Extract the [x, y] coordinate from the center of the cell holding the provided text.  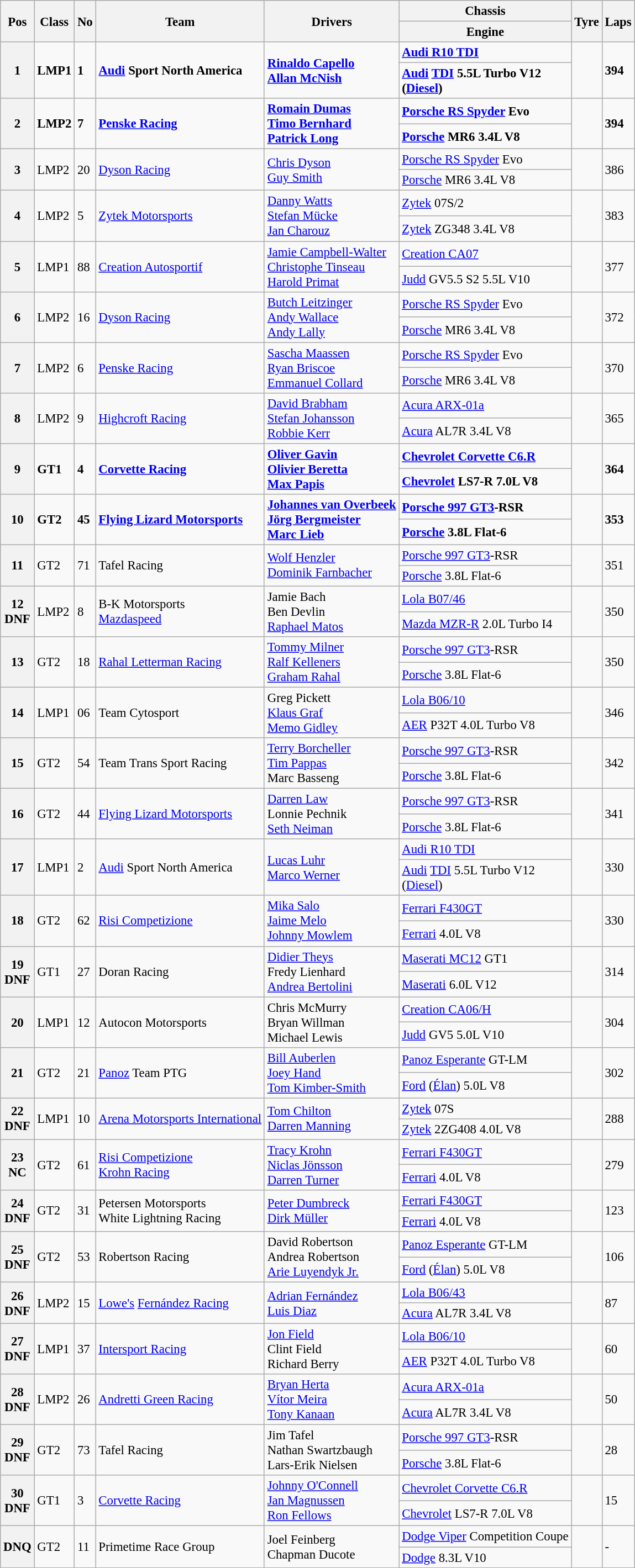
Doran Racing [180, 972]
Jamie Campbell-Walter Christophe Tinseau Harold Primat [332, 267]
Jamie Bach Ben Devlin Raphael Matos [332, 611]
288 [618, 1119]
Zytek 07S [485, 1108]
Oliver Gavin Olivier Beretta Max Papis [332, 469]
Bryan Herta Vítor Meira Tony Kanaan [332, 1400]
Zytek 2ZG408 4.0L V8 [485, 1129]
Chris McMurry Bryan Willman Michael Lewis [332, 1022]
29DNF [18, 1450]
28DNF [18, 1400]
302 [618, 1073]
Maserati MC12 GT1 [485, 959]
106 [618, 1257]
Petersen Motorsports White Lightning Racing [180, 1211]
Risi Competizione Krohn Racing [180, 1165]
370 [618, 368]
Primetime Race Group [180, 1546]
Judd GV5.5 S2 5.5L V10 [485, 279]
Pos [18, 21]
Class [54, 21]
28 [618, 1450]
383 [618, 216]
Zytek 07S/2 [485, 203]
Terry Borcheller Tim Pappas Marc Basseng [332, 763]
Darren Law Lonnie Pechnik Seth Neiman [332, 814]
22DNF [18, 1119]
364 [618, 469]
12DNF [18, 611]
Jim Tafel Nathan Swartzbaugh Lars-Erik Nielsen [332, 1450]
- [618, 1546]
Rahal Letterman Racing [180, 662]
Andretti Green Racing [180, 1400]
Robertson Racing [180, 1257]
346 [618, 713]
Johnny O'Connell Jan Magnussen Ron Fellows [332, 1501]
Zytek ZG348 3.4L V8 [485, 229]
62 [85, 921]
87 [618, 1303]
12 [85, 1022]
Adrian Fernández Luis Diaz [332, 1303]
Rinaldo Capello Allan McNish [332, 70]
B-K Motorsports Mazdaspeed [180, 611]
Jon Field Clint Field Richard Berry [332, 1349]
06 [85, 713]
Mika Salo Jaime Melo Johnny Mowlem [332, 921]
No [85, 21]
Bill Auberlen Joey Hand Tom Kimber-Smith [332, 1073]
Creation Autosportif [180, 267]
37 [85, 1349]
Maserati 6.0L V12 [485, 984]
Butch Leitzinger Andy Wallace Andy Lally [332, 317]
Greg Pickett Klaus Graf Memo Gidley [332, 713]
372 [618, 317]
Arena Motorsports International [180, 1119]
123 [618, 1211]
DNQ [18, 1546]
60 [618, 1349]
Autocon Motorsports [180, 1022]
Team Cytosport [180, 713]
24DNF [18, 1211]
Tracy Krohn Niclas Jönsson Darren Turner [332, 1165]
Romain Dumas Timo Bernhard Patrick Long [332, 124]
Dodge 8.3L V10 [485, 1558]
279 [618, 1165]
Chassis [485, 11]
Team Trans Sport Racing [180, 763]
53 [85, 1257]
Sascha Maassen Ryan Briscoe Emmanuel Collard [332, 368]
14 [18, 713]
Drivers [332, 21]
71 [85, 566]
31 [85, 1211]
Tom Chilton Darren Manning [332, 1119]
50 [618, 1400]
Creation CA07 [485, 254]
Judd GV5 5.0L V10 [485, 1035]
Chris Dyson Guy Smith [332, 170]
Panoz Team PTG [180, 1073]
Risi Competizione [180, 921]
304 [618, 1022]
Lola B06/43 [485, 1293]
Mazda MZR-R 2.0L Turbo I4 [485, 624]
45 [85, 520]
Lucas Luhr Marco Werner [332, 867]
Team [180, 21]
27DNF [18, 1349]
30DNF [18, 1501]
Laps [618, 21]
Zytek Motorsports [180, 216]
Dodge Viper Competition Coupe [485, 1537]
David Brabham Stefan Johansson Robbie Kerr [332, 418]
26DNF [18, 1303]
386 [618, 170]
377 [618, 267]
73 [85, 1450]
25DNF [18, 1257]
Joel Feinberg Chapman Ducote [332, 1546]
23NC [18, 1165]
Engine [485, 32]
44 [85, 814]
David Robertson Andrea Robertson Arie Luyendyk Jr. [332, 1257]
Didier Theys Fredy Lienhard Andrea Bertolini [332, 972]
353 [618, 520]
Intersport Racing [180, 1349]
Lowe's Fernández Racing [180, 1303]
Johannes van Overbeek Jörg Bergmeister Marc Lieb [332, 520]
Wolf Henzler Dominik Farnbacher [332, 566]
342 [618, 763]
Highcroft Racing [180, 418]
17 [18, 867]
351 [618, 566]
Creation CA06/H [485, 1010]
Tyre [587, 21]
Danny Watts Stefan Mücke Jan Charouz [332, 216]
Lola B07/46 [485, 599]
88 [85, 267]
61 [85, 1165]
27 [85, 972]
341 [618, 814]
Tommy Milner Ralf Kelleners Graham Rahal [332, 662]
365 [618, 418]
19DNF [18, 972]
26 [85, 1400]
314 [618, 972]
54 [85, 763]
13 [18, 662]
Peter Dumbreck Dirk Müller [332, 1211]
